Pinpoint the cell where the given text exists, returning its (X, Y) midpoint coordinate. 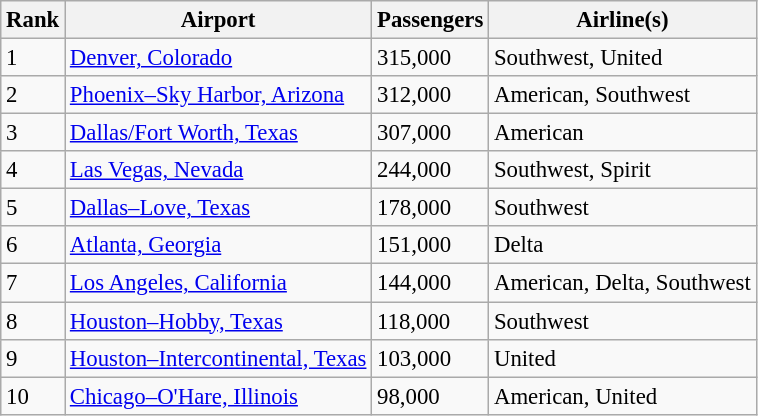
Phoenix–Sky Harbor, Arizona (218, 95)
8 (33, 321)
Passengers (430, 20)
10 (33, 396)
Airport (218, 20)
Atlanta, Georgia (218, 245)
Airline(s) (622, 20)
103,000 (430, 358)
Dallas/Fort Worth, Texas (218, 133)
Southwest, United (622, 58)
4 (33, 170)
Los Angeles, California (218, 283)
144,000 (430, 283)
Houston–Intercontinental, Texas (218, 358)
1 (33, 58)
United (622, 358)
American (622, 133)
5 (33, 208)
2 (33, 95)
178,000 (430, 208)
American, Delta, Southwest (622, 283)
Denver, Colorado (218, 58)
Rank (33, 20)
Chicago–O'Hare, Illinois (218, 396)
American, United (622, 396)
American, Southwest (622, 95)
Delta (622, 245)
Dallas–Love, Texas (218, 208)
3 (33, 133)
98,000 (430, 396)
244,000 (430, 170)
7 (33, 283)
6 (33, 245)
151,000 (430, 245)
307,000 (430, 133)
Las Vegas, Nevada (218, 170)
315,000 (430, 58)
9 (33, 358)
Southwest, Spirit (622, 170)
Houston–Hobby, Texas (218, 321)
312,000 (430, 95)
118,000 (430, 321)
